Scan for the cell matching the given text and deliver its (x, y) coordinate at center. 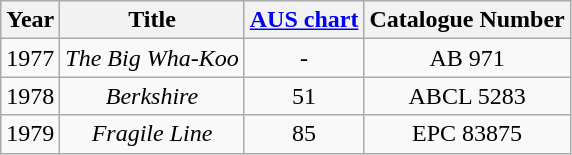
Year (30, 20)
1978 (30, 96)
51 (304, 96)
1979 (30, 134)
Berkshire (152, 96)
ABCL 5283 (467, 96)
Title (152, 20)
The Big Wha-Koo (152, 58)
1977 (30, 58)
AUS chart (304, 20)
- (304, 58)
EPC 83875 (467, 134)
Catalogue Number (467, 20)
Fragile Line (152, 134)
AB 971 (467, 58)
85 (304, 134)
